Locate the cell with the specified text and output its [X, Y] center coordinate. 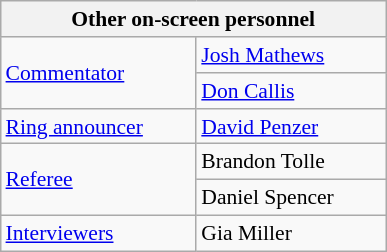
Josh Mathews [290, 55]
Commentator [99, 72]
Gia Miller [290, 233]
David Penzer [290, 126]
Ring announcer [99, 126]
Don Callis [290, 91]
Daniel Spencer [290, 197]
Referee [99, 180]
Brandon Tolle [290, 162]
Interviewers [99, 233]
Other on-screen personnel [194, 19]
